Return (x, y) of the center of cell containing provided text 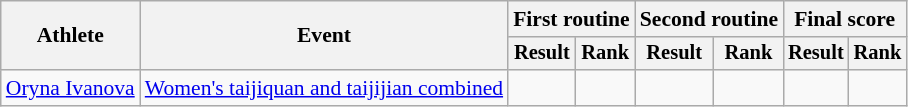
Athlete (70, 36)
Event (324, 36)
Second routine (709, 19)
First routine (572, 19)
Oryna Ivanova (70, 88)
Final score (844, 19)
Women's taijiquan and taijijian combined (324, 88)
